Pinpoint the cell where the given text exists, returning its [x, y] midpoint coordinate. 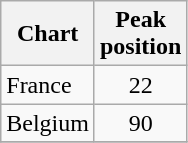
Belgium [48, 123]
France [48, 85]
22 [140, 85]
Chart [48, 34]
Peakposition [140, 34]
90 [140, 123]
